Extract the (X, Y) coordinate from the center of the cell holding the provided text.  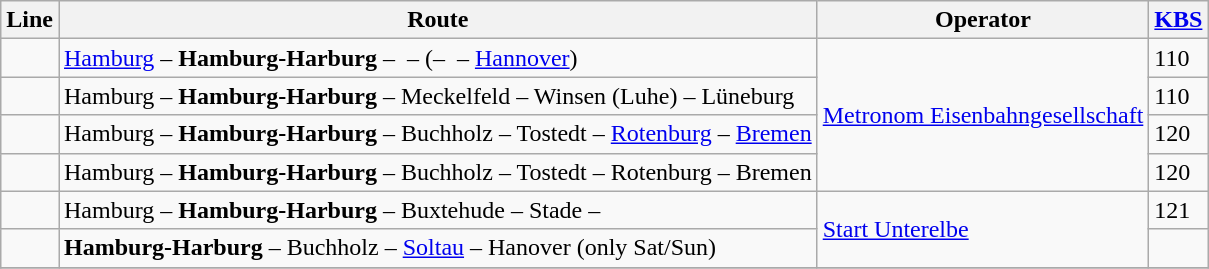
Line (30, 20)
Hamburg – Hamburg-Harburg – Buxtehude – Stade – (438, 210)
KBS (1178, 20)
Hamburg – Hamburg-Harburg – – (– – Hannover) (438, 58)
121 (1178, 210)
Hamburg – Hamburg-Harburg – Meckelfeld – Winsen (Luhe) – Lüneburg (438, 96)
Start Unterelbe (983, 229)
Operator (983, 20)
Hamburg-Harburg – Buchholz – Soltau – Hanover (only Sat/Sun) (438, 248)
Metronom Eisenbahngesellschaft (983, 115)
Route (438, 20)
